Identify which cell holds the provided text, then report its (x, y) central coordinate. 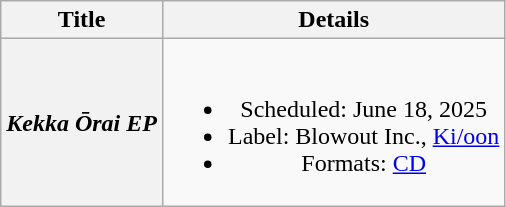
Scheduled: June 18, 2025Label: Blowout Inc., Ki/oonFormats: CD (333, 122)
Title (82, 20)
Kekka Ōrai EP (82, 122)
Details (333, 20)
